Determine the [x, y] coordinate at the center of the cell enclosing the given text.  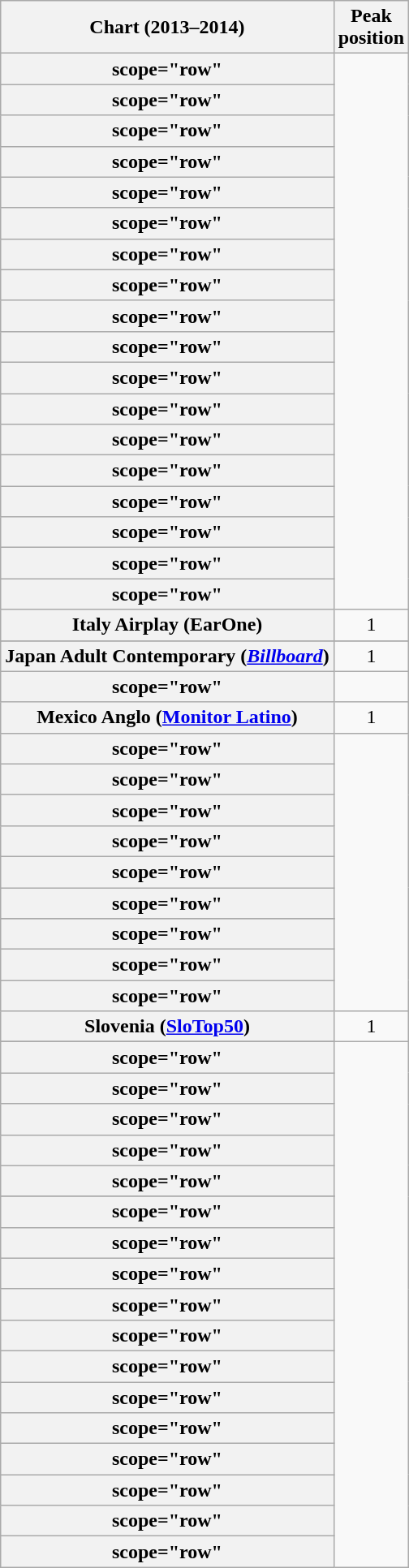
Chart (2013–2014) [167, 28]
Mexico Anglo (Monitor Latino) [167, 717]
Italy Airplay (EarOne) [167, 625]
Peakposition [371, 28]
Slovenia (SloTop50) [167, 1027]
Japan Adult Contemporary (Billboard) [167, 656]
